Determine the (x, y) coordinate at the center of the cell enclosing the given text.  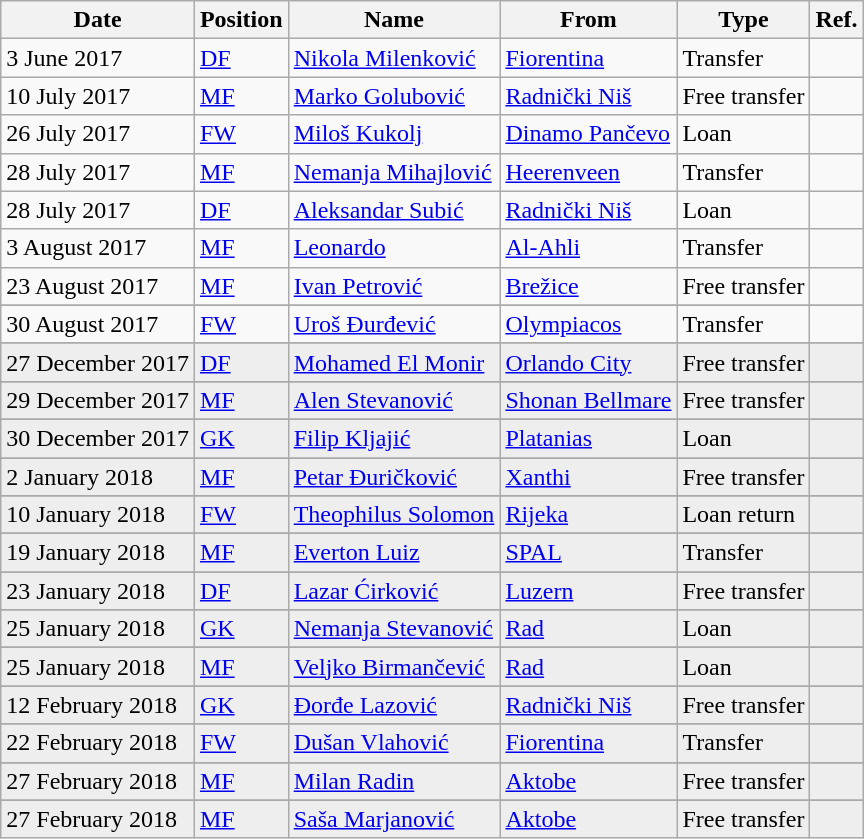
12 February 2018 (98, 705)
10 January 2018 (98, 515)
Name (394, 20)
Dušan Vlahović (394, 743)
26 July 2017 (98, 134)
Rijeka (588, 515)
23 August 2017 (98, 286)
Type (744, 20)
Al-Ahli (588, 248)
Everton Luiz (394, 553)
Mohamed El Monir (394, 362)
Nikola Milenković (394, 58)
Heerenveen (588, 172)
Đorđe Lazović (394, 705)
Loan return (744, 515)
Petar Đuričković (394, 477)
2 January 2018 (98, 477)
Lazar Ćirković (394, 591)
Alen Stevanović (394, 400)
Orlando City (588, 362)
Filip Kljajić (394, 438)
Shonan Bellmare (588, 400)
10 July 2017 (98, 96)
Dinamo Pančevo (588, 134)
30 December 2017 (98, 438)
Leonardo (394, 248)
3 August 2017 (98, 248)
From (588, 20)
Aleksandar Subić (394, 210)
Brežice (588, 286)
29 December 2017 (98, 400)
Uroš Đurđević (394, 324)
Platanias (588, 438)
Nemanja Stevanović (394, 629)
27 December 2017 (98, 362)
23 January 2018 (98, 591)
Veljko Birmančević (394, 667)
Saša Marjanović (394, 819)
Date (98, 20)
Ivan Petrović (394, 286)
SPAL (588, 553)
Position (241, 20)
30 August 2017 (98, 324)
Ref. (836, 20)
22 February 2018 (98, 743)
Marko Golubović (394, 96)
Theophilus Solomon (394, 515)
Luzern (588, 591)
Olympiacos (588, 324)
3 June 2017 (98, 58)
19 January 2018 (98, 553)
Xanthi (588, 477)
Milan Radin (394, 781)
Miloš Kukolj (394, 134)
Nemanja Mihajlović (394, 172)
